Return [X, Y] of the center of cell containing provided text 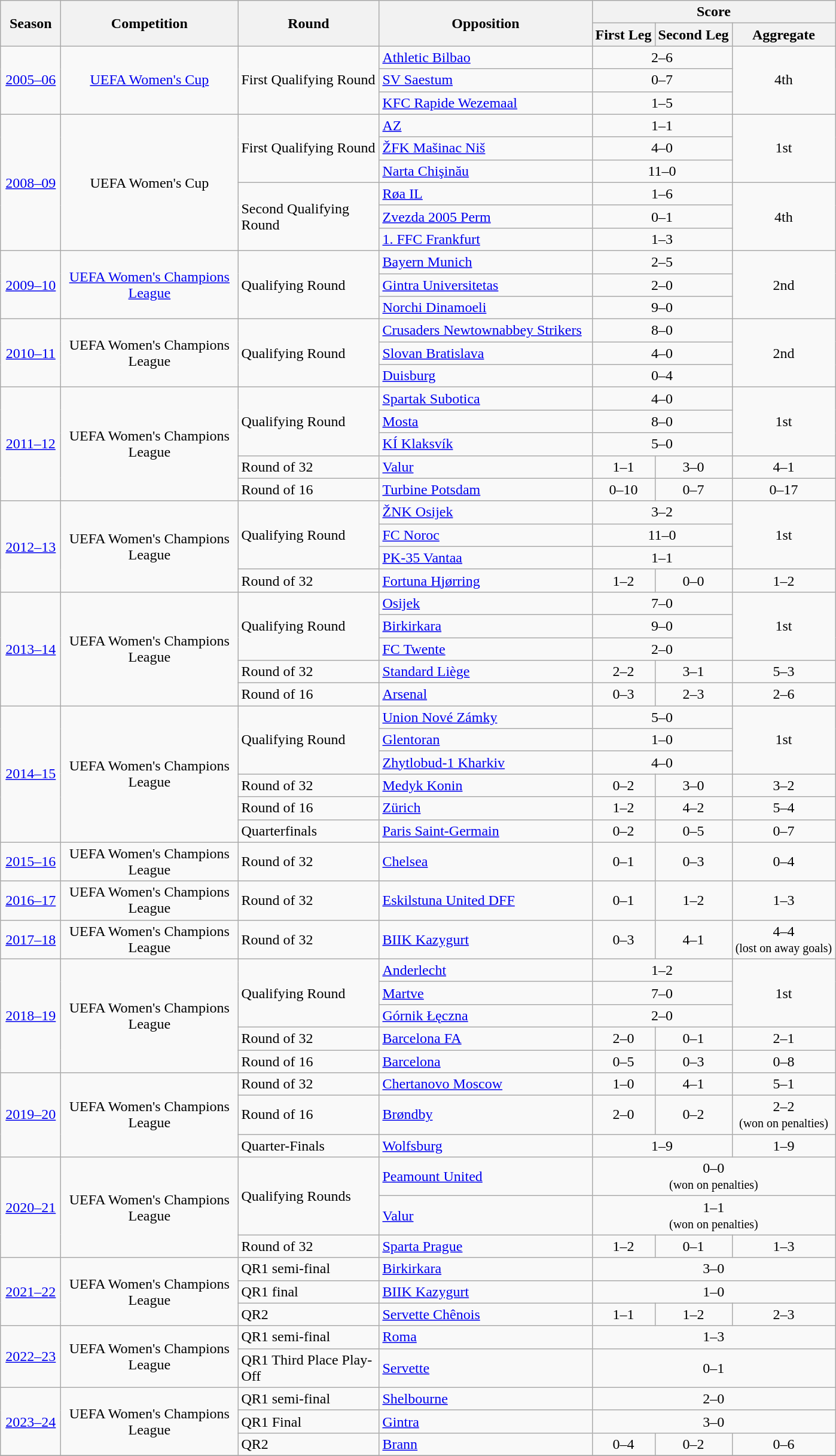
ŽNK Osijek [486, 512]
Competition [149, 23]
0–0 (won on penalties) [714, 1176]
Opposition [486, 23]
Shelbourne [486, 1399]
Glentoran [486, 740]
0–6 [783, 1444]
QR1 final [309, 1292]
2–2 [623, 672]
FC Twente [486, 649]
Crusaders Newtownabbey Strikers [486, 331]
2017–18 [31, 940]
1–6 [662, 194]
ŽFK Mašinac Niš [486, 148]
Chelsea [486, 862]
2019–20 [31, 1115]
Mosta [486, 421]
0–17 [783, 490]
Standard Liège [486, 672]
Medyk Konin [486, 785]
2010–11 [31, 353]
Górnik Łęczna [486, 1015]
2020–21 [31, 1207]
Round [309, 23]
Second Qualifying Round [309, 216]
Brøndby [486, 1115]
2012–13 [31, 546]
Bayern Munich [486, 262]
4–2 [694, 808]
Season [31, 23]
Wolfsburg [486, 1146]
4–4(lost on away goals) [783, 940]
PK-35 Vantaa [486, 558]
0–10 [623, 490]
3–1 [694, 672]
Turbine Potsdam [486, 490]
Peamount United [486, 1176]
Quarterfinals [309, 831]
Anderlecht [486, 970]
SV Saestum [486, 80]
Martve [486, 993]
KFC Rapide Wezemaal [486, 103]
5–1 [783, 1084]
Qualifying Rounds [309, 1196]
Narta Chişinău [486, 171]
Gintra Universitetas [486, 285]
2015–16 [31, 862]
2005–06 [31, 80]
Zvezda 2005 Perm [486, 216]
Score [714, 12]
Eskilstuna United DFF [486, 900]
1. FFC Frankfurt [486, 239]
1–1 (won on penalties) [714, 1216]
Servette [486, 1368]
Arsenal [486, 695]
Chertanovo Moscow [486, 1084]
Union Nové Zámky [486, 717]
Fortuna Hjørring [486, 580]
1–5 [662, 103]
2018–19 [31, 1015]
Zürich [486, 808]
Barcelona FA [486, 1038]
2–1 [783, 1038]
2009–10 [31, 285]
5–4 [783, 808]
Quarter-Finals [309, 1146]
Roma [486, 1337]
2022–23 [31, 1357]
Second Leg [694, 35]
Duisburg [486, 376]
Brann [486, 1444]
2–2(won on penalties) [783, 1115]
QR1 Third Place Play-Off [309, 1368]
Servette Chênois [486, 1314]
Gintra [486, 1421]
Røa IL [486, 194]
2–5 [662, 262]
2011–12 [31, 444]
QR1 Final [309, 1421]
Sparta Prague [486, 1246]
2014–15 [31, 774]
0–8 [783, 1061]
AZ [486, 126]
Norchi Dinamoeli [486, 308]
FC Noroc [486, 535]
Aggregate [783, 35]
KÍ Klaksvík [486, 444]
2016–17 [31, 900]
Zhytlobud-1 Kharkiv [486, 763]
2013–14 [31, 649]
First Leg [623, 35]
0–0 [694, 580]
2008–09 [31, 182]
Slovan Bratislava [486, 353]
Spartak Subotica [486, 399]
2023–24 [31, 1421]
Osijek [486, 603]
2021–22 [31, 1292]
Athletic Bilbao [486, 57]
5–3 [783, 672]
Paris Saint-Germain [486, 831]
Barcelona [486, 1061]
